Output the [X, Y] coordinate of the center of the cell containing the given text.  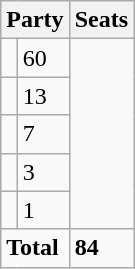
Seats [101, 20]
7 [43, 134]
13 [43, 96]
Total [35, 248]
Party [35, 20]
60 [43, 58]
3 [43, 172]
84 [101, 248]
1 [43, 210]
